Return the (x, y) coordinate for the center point of the cell that contains the specified text.  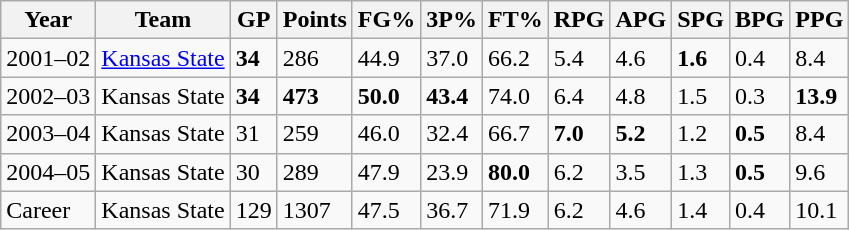
129 (254, 210)
66.2 (515, 58)
3P% (452, 20)
37.0 (452, 58)
1307 (314, 210)
74.0 (515, 96)
FT% (515, 20)
1.2 (701, 134)
2004–05 (48, 172)
286 (314, 58)
80.0 (515, 172)
31 (254, 134)
5.4 (579, 58)
47.9 (386, 172)
6.4 (579, 96)
259 (314, 134)
APG (641, 20)
71.9 (515, 210)
GP (254, 20)
44.9 (386, 58)
SPG (701, 20)
23.9 (452, 172)
30 (254, 172)
47.5 (386, 210)
2001–02 (48, 58)
7.0 (579, 134)
PPG (820, 20)
66.7 (515, 134)
43.4 (452, 96)
BPG (759, 20)
2003–04 (48, 134)
0.3 (759, 96)
1.3 (701, 172)
1.4 (701, 210)
3.5 (641, 172)
2002–03 (48, 96)
4.8 (641, 96)
5.2 (641, 134)
Team (163, 20)
13.9 (820, 96)
Year (48, 20)
9.6 (820, 172)
1.5 (701, 96)
32.4 (452, 134)
Career (48, 210)
FG% (386, 20)
Points (314, 20)
10.1 (820, 210)
289 (314, 172)
46.0 (386, 134)
RPG (579, 20)
473 (314, 96)
1.6 (701, 58)
36.7 (452, 210)
50.0 (386, 96)
